Detect which cell encompasses the target text, then output its [X, Y] center coordinate. 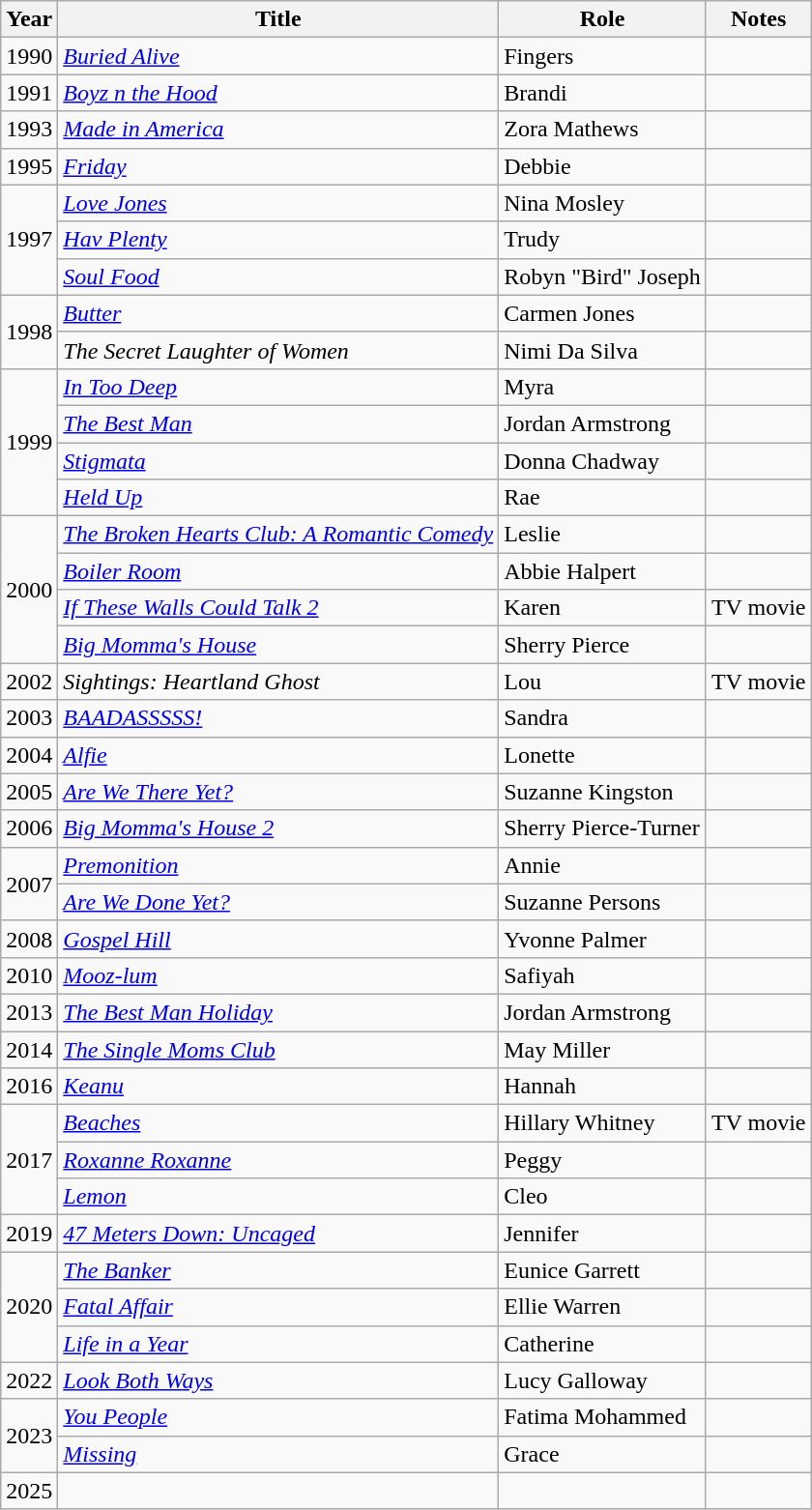
The Banker [278, 1270]
In Too Deep [278, 387]
Annie [603, 865]
Keanu [278, 1087]
Friday [278, 166]
Suzanne Persons [603, 902]
Held Up [278, 498]
Carmen Jones [603, 313]
2010 [29, 975]
Gospel Hill [278, 939]
2016 [29, 1087]
Stigmata [278, 461]
Nina Mosley [603, 203]
2014 [29, 1049]
If These Walls Could Talk 2 [278, 608]
The Best Man [278, 423]
Beaches [278, 1123]
Premonition [278, 865]
Zora Mathews [603, 130]
2006 [29, 828]
Hillary Whitney [603, 1123]
The Best Man Holiday [278, 1012]
Boiler Room [278, 571]
Look Both Ways [278, 1380]
Mooz-lum [278, 975]
Karen [603, 608]
Big Momma's House 2 [278, 828]
Are We Done Yet? [278, 902]
The Secret Laughter of Women [278, 350]
2020 [29, 1307]
Brandi [603, 93]
Sherry Pierce [603, 645]
2007 [29, 884]
2004 [29, 755]
Donna Chadway [603, 461]
Alfie [278, 755]
Soul Food [278, 276]
Jennifer [603, 1234]
Ellie Warren [603, 1307]
Missing [278, 1454]
Cleo [603, 1197]
Robyn "Bird" Joseph [603, 276]
47 Meters Down: Uncaged [278, 1234]
2025 [29, 1491]
Life in a Year [278, 1344]
Sightings: Heartland Ghost [278, 682]
Lonette [603, 755]
Role [603, 19]
Hav Plenty [278, 240]
1998 [29, 332]
BAADASSSSS! [278, 718]
1995 [29, 166]
1999 [29, 442]
2019 [29, 1234]
Catherine [603, 1344]
Trudy [603, 240]
Fatal Affair [278, 1307]
Hannah [603, 1087]
Year [29, 19]
Grace [603, 1454]
2022 [29, 1380]
May Miller [603, 1049]
Title [278, 19]
2013 [29, 1012]
2002 [29, 682]
Buried Alive [278, 56]
2023 [29, 1436]
2017 [29, 1160]
Myra [603, 387]
Roxanne Roxanne [278, 1160]
Yvonne Palmer [603, 939]
1993 [29, 130]
Butter [278, 313]
2005 [29, 792]
Sandra [603, 718]
Debbie [603, 166]
Sherry Pierce-Turner [603, 828]
Are We There Yet? [278, 792]
2003 [29, 718]
Abbie Halpert [603, 571]
Safiyah [603, 975]
The Single Moms Club [278, 1049]
Love Jones [278, 203]
Leslie [603, 535]
The Broken Hearts Club: A Romantic Comedy [278, 535]
1997 [29, 240]
1990 [29, 56]
Big Momma's House [278, 645]
Nimi Da Silva [603, 350]
2000 [29, 590]
2008 [29, 939]
Made in America [278, 130]
Lucy Galloway [603, 1380]
Fingers [603, 56]
Peggy [603, 1160]
Lou [603, 682]
Fatima Mohammed [603, 1417]
Suzanne Kingston [603, 792]
Lemon [278, 1197]
Notes [758, 19]
Rae [603, 498]
Eunice Garrett [603, 1270]
1991 [29, 93]
You People [278, 1417]
Boyz n the Hood [278, 93]
